Provide the (X, Y) coordinate of the cell's center where the given text is located.  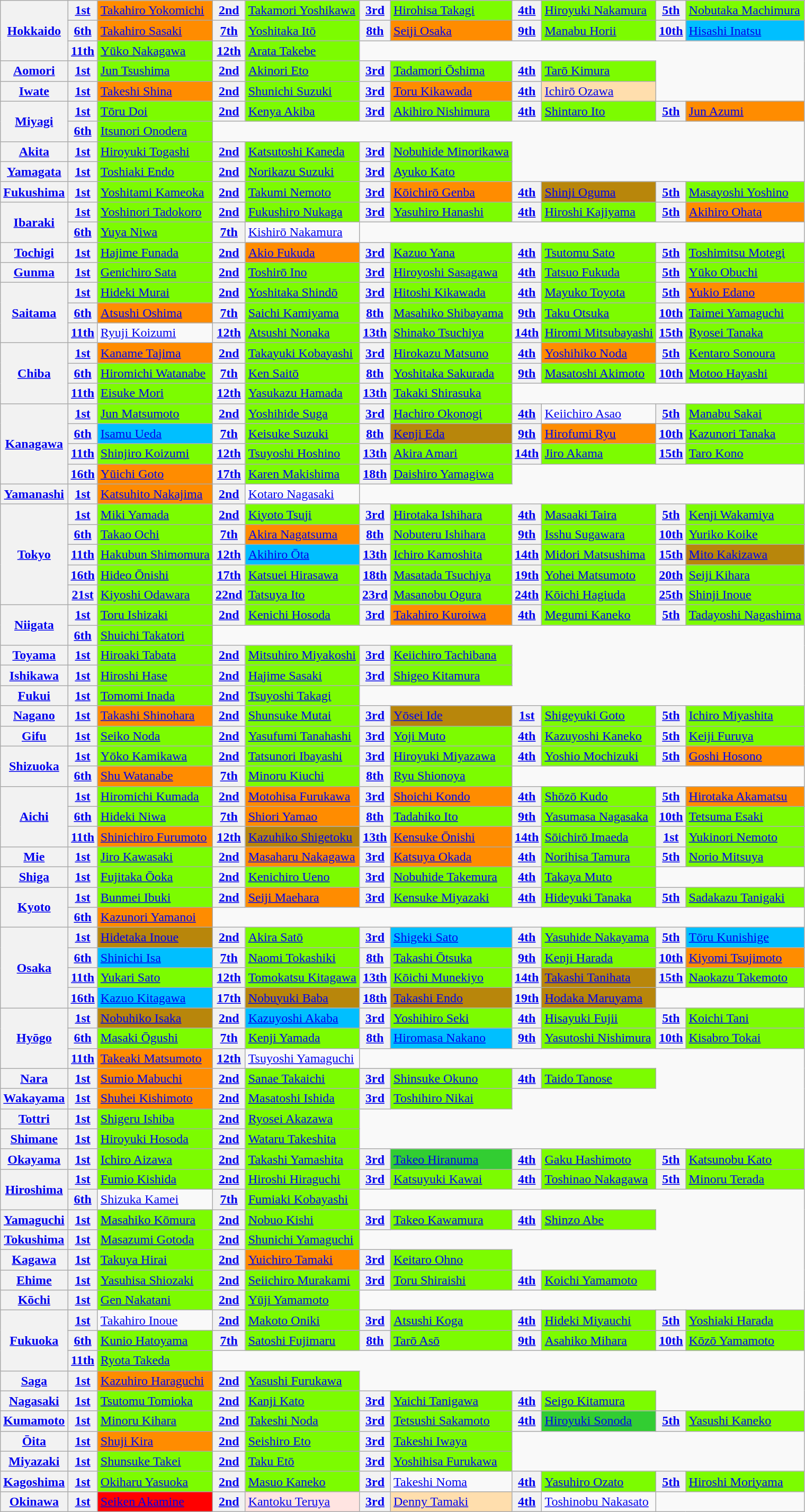
Fujitaka Ōoka (155, 877)
Hideki Niwa (155, 816)
Katsuyuki Kawai (451, 1179)
Keiichiro Tachibana (451, 655)
Tadahiko Ito (451, 816)
Minoru Terada (745, 1179)
Shunichi Suzuki (302, 91)
Motoo Hayashi (745, 373)
Hideki Miyauchi (599, 1320)
Tomomi Inada (155, 696)
Fukushiro Nukaga (302, 212)
Hakubun Shimomura (155, 554)
Kenji Wakamiya (745, 514)
Shigeru Ishiba (155, 1119)
Kōzō Yamamoto (745, 1340)
Yūichi Goto (155, 474)
Hiromichi Watanabe (155, 373)
20th (671, 574)
Hiromichi Kumada (155, 796)
Jun Tsushima (155, 71)
Shigeo Kitamura (451, 676)
Tsuyoshi Takagi (302, 696)
Norikazu Suzuki (302, 172)
Kisabro Tokai (745, 1038)
Takeshi Shina (155, 91)
Kazuhiro Haraguchi (155, 1381)
Toru Kikawada (451, 91)
Miyagi (34, 121)
Chiba (34, 373)
Atsushi Koga (451, 1320)
Ryota Takeda (155, 1361)
Yoshihiko Noda (599, 353)
Tokushima (34, 1240)
Mie (34, 857)
Shuhei Kishimoto (155, 1099)
Shigeyuki Goto (599, 716)
Takumi Nemoto (302, 192)
Toshinobu Nakasato (599, 1501)
Kanji Kato (302, 1401)
Nara (34, 1078)
Kunio Hatoyama (155, 1340)
Yūji Yamamoto (302, 1300)
Katsuya Okada (451, 857)
Ichiro Miyashita (745, 716)
Osaka (34, 968)
Takaki Shirasuka (451, 393)
Masazumi Gotoda (155, 1240)
Shigeki Sato (451, 938)
Toshimitsu Motegi (745, 253)
Ichiro Kamoshita (451, 554)
Hideki Murai (155, 293)
Hiromi Mitsubayashi (599, 333)
Akihiro Ohata (745, 212)
Seiji Osaka (451, 31)
Koichi Yamamoto (599, 1280)
Megumi Kaneko (599, 615)
21st (83, 595)
Akihiro Ōta (302, 554)
Nobuteru Ishihara (451, 534)
Kantoku Teruya (302, 1501)
Kōichi Hagiuda (599, 595)
Nobutaka Machimura (745, 11)
Fukui (34, 696)
Katsuei Hirasawa (302, 574)
Hisayuki Fujii (599, 1018)
Akira Satō (302, 938)
Seigo Kitamura (599, 1401)
Tatsuya Ito (302, 595)
Yuriko Koike (745, 534)
Kiyoshi Odawara (155, 595)
Takahiro Yokomichi (155, 11)
Aomori (34, 71)
Yuichiro Tamaki (302, 1260)
Yasuhiro Ozato (599, 1481)
Shunsuke Mutai (302, 716)
Yoshihiro Seki (451, 1018)
Mitsuhiro Miyakoshi (302, 655)
Shuji Kira (155, 1441)
Hokkaido (34, 31)
Okiharu Yasuoka (155, 1481)
Shunichi Yamaguchi (302, 1240)
Ichirō Ozawa (599, 91)
Shinji Inoue (745, 595)
Seiji Kihara (745, 574)
Gen Nakatani (155, 1300)
Yuya Niwa (155, 232)
Takashi Ōtsuka (451, 958)
Tetsuma Esaki (745, 816)
Kotaro Nagasaki (302, 494)
Sadakazu Tanigaki (745, 897)
Gaku Hashimoto (599, 1159)
Hiromasa Nakano (451, 1038)
Yaichi Tanigawa (451, 1401)
Shu Watanabe (155, 776)
Takeaki Matsumoto (155, 1058)
Seishiro Eto (302, 1441)
Tokyo (34, 554)
Sanae Takaichi (302, 1078)
Minoru Kihara (155, 1421)
Kagoshima (34, 1481)
Shinichiro Furumoto (155, 836)
Hirotaka Akamatsu (745, 796)
Okinawa (34, 1501)
Saga (34, 1381)
Takuya Hirai (155, 1260)
Ken Saitō (302, 373)
Hirotaka Ishihara (451, 514)
Takeo Kawamura (451, 1219)
Shimane (34, 1139)
Takayuki Kobayashi (302, 353)
Tsutomu Tomioka (155, 1401)
Yasumasa Nagasaka (599, 816)
Taido Tanose (599, 1078)
Ibaraki (34, 222)
Kishirō Nakamura (302, 232)
Nobuo Kishi (302, 1219)
Yoshiaki Harada (745, 1320)
Satoshi Fujimaru (302, 1340)
22nd (229, 595)
Hiroyuki Hosoda (155, 1139)
Kazuo Kitagawa (155, 998)
Toshirō Ino (302, 273)
Kiyoto Tsuji (302, 514)
Jun Matsumoto (155, 413)
Kagawa (34, 1260)
Isamu Ueda (155, 434)
Kumamoto (34, 1421)
Masahiko Shibayama (451, 313)
Sumio Mabuchi (155, 1078)
Shuichi Takatori (155, 635)
Keiichiro Asao (599, 413)
Hiroaki Tabata (155, 655)
Arata Takebe (302, 51)
Kōchi (34, 1300)
Kazuhiko Shigetoku (302, 836)
Kazuyoshi Akaba (302, 1018)
Shinzo Abe (599, 1219)
Masahiko Kōmura (155, 1219)
Toshinao Nakagawa (599, 1179)
Minoru Kiuchi (302, 776)
Nobuyuki Baba (302, 998)
Tōru Doi (155, 111)
Yasuhisa Shiozaki (155, 1280)
Miki Yamada (155, 514)
Jiro Kawasaki (155, 857)
Hideyuki Tanaka (599, 897)
Aichi (34, 816)
Masayoshi Yoshino (745, 192)
Yūko Nakagawa (155, 51)
Yoshitaka Shindō (302, 293)
25th (671, 595)
Masatada Tsuchiya (451, 574)
Kensuke Miyazaki (451, 897)
Okayama (34, 1159)
Ryosei Akazawa (302, 1119)
Kanagawa (34, 444)
Gifu (34, 736)
Wataru Takeshita (302, 1139)
Akihiro Nishimura (451, 111)
Yukari Sato (155, 978)
Takeo Hiranuma (451, 1159)
Hiroyoshi Sasagawa (451, 273)
Kenichiro Ueno (302, 877)
Tsutomu Sato (599, 253)
Hajime Funada (155, 253)
Tatsunori Ibayashi (302, 756)
Asahiko Mihara (599, 1340)
Takeshi Noda (302, 1421)
Takahiro Inoue (155, 1320)
Kazunori Yamanoi (155, 917)
Shinichi Isa (155, 958)
Hiroyuki Nakamura (599, 11)
Hiroshi Hiraguchi (302, 1179)
Seiichiro Murakami (302, 1280)
Kazuyoshi Kaneko (599, 736)
Hachiro Okonogi (451, 413)
Shinsuke Okuno (451, 1078)
Yoshihisa Furukawa (451, 1461)
Akira Nagatsuma (302, 534)
Yasushi Furukawa (302, 1381)
Naomi Tokashiki (302, 958)
Toshihiro Nikai (451, 1099)
Atsushi Oshima (155, 313)
Tadayoshi Nagashima (745, 615)
Hiroshima (34, 1189)
Kenya Akiba (302, 111)
Fumio Kishida (155, 1179)
Hiroshi Moriyama (745, 1481)
Hyōgo (34, 1038)
Kōichirō Genba (451, 192)
Hideo Ōnishi (155, 574)
Manabu Sakai (745, 413)
Niigata (34, 625)
Itsunori Onodera (155, 131)
Taimei Yamaguchi (745, 313)
Nagano (34, 716)
Yukinori Nemoto (745, 836)
Fukushima (34, 192)
Takamori Yoshikawa (302, 11)
Masanobu Ogura (451, 595)
Kenichi Hosoda (302, 615)
Saitama (34, 313)
Nobuhide Takemura (451, 877)
Tatsuo Fukuda (599, 273)
Kenji Yamada (302, 1038)
24th (527, 595)
Yasuhide Nakayama (599, 938)
Yoshitami Kameoka (155, 192)
Tottri (34, 1119)
Hirohisa Takagi (451, 11)
Hiroyuki Togashi (155, 151)
Shinako Tsuchiya (451, 333)
Masatoshi Ishida (302, 1099)
Yamagata (34, 172)
Taku Etō (302, 1461)
Masuo Kaneko (302, 1481)
Nobuhiko Isaka (155, 1018)
Seiken Akamine (155, 1501)
Yasutoshi Nishimura (599, 1038)
Isshu Sugawara (599, 534)
Yamaguchi (34, 1219)
Masatoshi Akimoto (599, 373)
Yoshitaka Itō (302, 31)
Takeshi Noma (451, 1481)
Fukuoka (34, 1340)
Yasufumi Tanahashi (302, 736)
Hirokazu Matsuno (451, 353)
Norihisa Tamura (599, 857)
Fumiaki Kobayashi (302, 1199)
Gunma (34, 273)
Tōru Kunishige (745, 938)
Tarō Kimura (599, 71)
Yōko Kamikawa (155, 756)
Naokazu Takemoto (745, 978)
Yoshitaka Sakurada (451, 373)
23rd (375, 595)
Masaharu Nakagawa (302, 857)
Nobuhide Minorikawa (451, 151)
Katsutoshi Kaneda (302, 151)
Mayuko Toyota (599, 293)
Kōichi Munekiyo (451, 978)
Kazunori Tanaka (745, 434)
Ryu Shionoya (451, 776)
Hajime Sasaki (302, 676)
Hidetaka Inoue (155, 938)
Yoshihide Suga (302, 413)
Kentaro Sonoura (745, 353)
Yoshio Mochizuki (599, 756)
Seiji Maehara (302, 897)
Ishikawa (34, 676)
Denny Tamaki (451, 1501)
Yukio Edano (745, 293)
Taku Otsuka (599, 313)
Takahiro Sasaki (155, 31)
Keisuke Suzuki (302, 434)
Kazuo Yana (451, 253)
Makoto Oniki (302, 1320)
Koichi Tani (745, 1018)
Tsuyoshi Hoshino (302, 454)
Katsuhito Nakajima (155, 494)
Akinori Eto (302, 71)
Miyazaki (34, 1461)
Masaki Ōgushi (155, 1038)
Hiroyuki Miyazawa (451, 756)
Taro Kono (745, 454)
Takao Ochi (155, 534)
Kensuke Ōnishi (451, 836)
Jiro Akama (599, 454)
Yasushi Kaneko (745, 1421)
Toshiaki Endo (155, 172)
Keiji Furuya (745, 736)
Yasukazu Hamada (302, 393)
Tarō Asō (451, 1340)
Yamanashi (34, 494)
Akio Fukuda (302, 253)
Atsushi Nonaka (302, 333)
Shinji Oguma (599, 192)
Yoji Muto (451, 736)
Kyoto (34, 907)
Goshi Hosono (745, 756)
Tetsushi Sakamoto (451, 1421)
Hiroshi Hase (155, 676)
Hodaka Maruyama (599, 998)
Shunsuke Takei (155, 1461)
Bunmei Ibuki (155, 897)
Midori Matsushima (599, 554)
Takahiro Kuroiwa (451, 615)
Katsunobu Kato (745, 1159)
Tsuyoshi Yamaguchi (302, 1058)
Hisashi Inatsu (745, 31)
Jun Azumi (745, 111)
Karen Makishima (302, 474)
Takashi Shinohara (155, 716)
Toru Shiraishi (451, 1280)
Keitaro Ohno (451, 1260)
Shiori Yamao (302, 816)
Nagasaki (34, 1401)
Shizuka Kamei (155, 1199)
Manabu Horii (599, 31)
Ryosei Tanaka (745, 333)
Tomokatsu Kitagawa (302, 978)
Akira Amari (451, 454)
Yōsei Ide (451, 716)
Yohei Matsumoto (599, 574)
Norio Mitsuya (745, 857)
Toru Ishizaki (155, 615)
Tadamori Ōshima (451, 71)
Hiroyuki Sonoda (599, 1421)
Yoshinori Tadokoro (155, 212)
Hitoshi Kikawada (451, 293)
Masaaki Taira (599, 514)
Shinjiro Koizumi (155, 454)
Hirofumi Ryu (599, 434)
Kenji Eda (451, 434)
Takashi Yamashita (302, 1159)
Yūko Obuchi (745, 273)
Yasuhiro Hanashi (451, 212)
Shiga (34, 877)
Ayuko Kato (451, 172)
Shōzō Kudo (599, 796)
Shizuoka (34, 766)
Mito Kakizawa (745, 554)
Takeshi Iwaya (451, 1441)
Eisuke Mori (155, 393)
Ryuji Koizumi (155, 333)
Toyama (34, 655)
Akita (34, 151)
Seiko Noda (155, 736)
Takashi Tanihata (599, 978)
Genichiro Sata (155, 273)
Motohisa Furukawa (302, 796)
Shintaro Ito (599, 111)
Ichiro Aizawa (155, 1159)
Kiyomi Tsujimoto (745, 958)
Iwate (34, 91)
Ōita (34, 1441)
Tochigi (34, 253)
Takaya Muto (599, 877)
Wakayama (34, 1099)
Shoichi Kondo (451, 796)
Kaname Tajima (155, 353)
Sōichirō Imaeda (599, 836)
Takashi Endo (451, 998)
Saichi Kamiyama (302, 313)
Ehime (34, 1280)
Kenji Harada (599, 958)
Hiroshi Kajiyama (599, 212)
Daishiro Yamagiwa (451, 474)
